Find where the given text appears and provide that cell's center as (X, Y) coordinate. 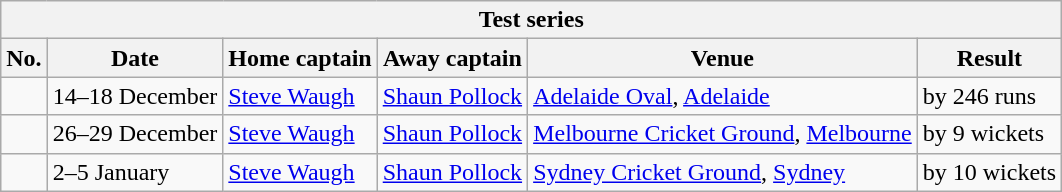
Away captain (452, 58)
Home captain (300, 58)
No. (24, 58)
2–5 January (135, 172)
14–18 December (135, 96)
Result (989, 58)
Venue (723, 58)
Melbourne Cricket Ground, Melbourne (723, 134)
by 246 runs (989, 96)
Date (135, 58)
Adelaide Oval, Adelaide (723, 96)
by 10 wickets (989, 172)
Sydney Cricket Ground, Sydney (723, 172)
Test series (532, 20)
26–29 December (135, 134)
by 9 wickets (989, 134)
